Scan for the cell matching the given text and deliver its [X, Y] coordinate at center. 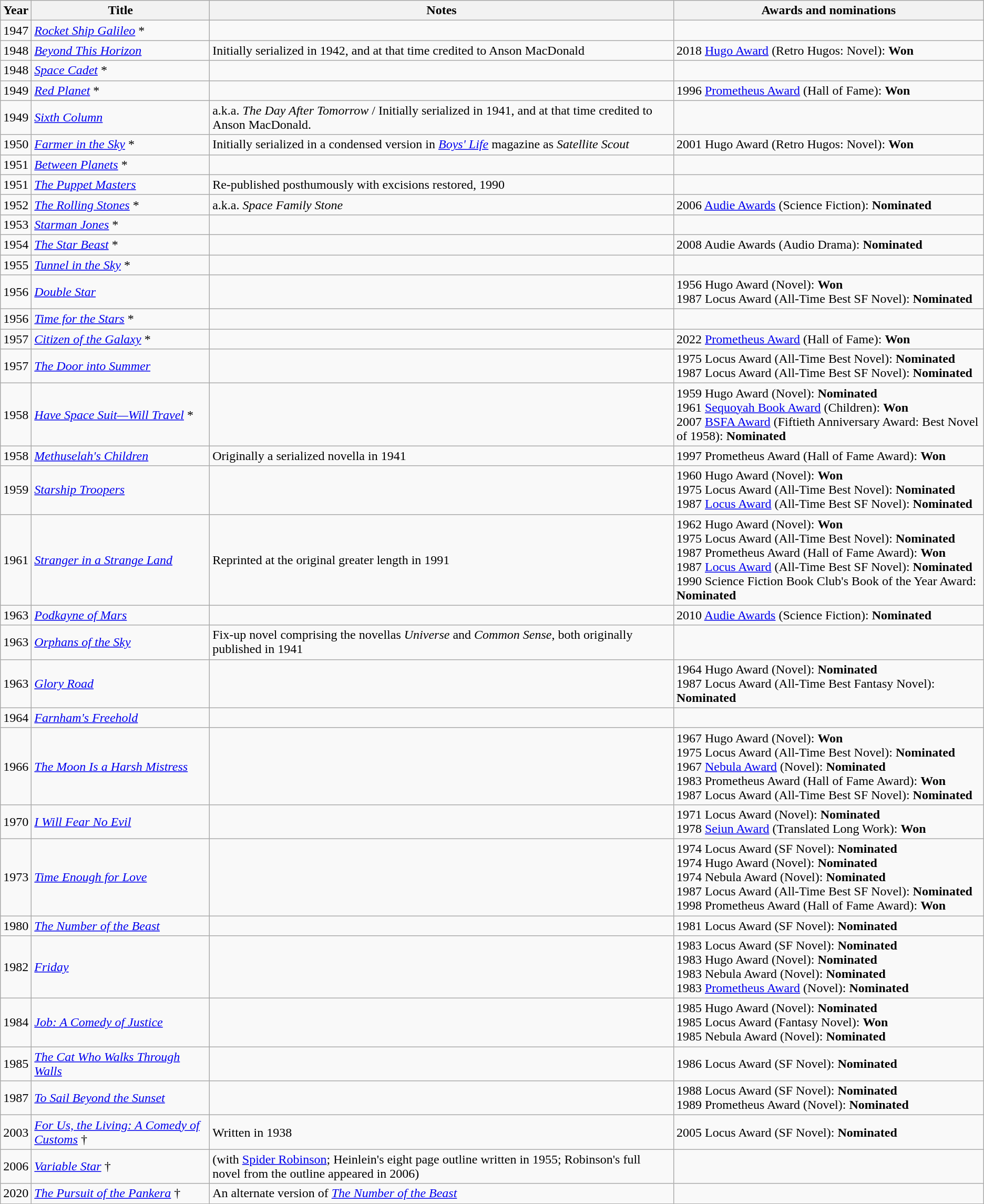
1947 [16, 30]
1980 [16, 926]
1983 Locus Award (SF Novel): Nominated1983 Hugo Award (Novel): Nominated1983 Nebula Award (Novel): Nominated1983 Prometheus Award (Novel): Nominated [828, 967]
For Us, the Living: A Comedy of Customs † [121, 1132]
2001 Hugo Award (Retro Hugos: Novel): Won [828, 145]
2010 Audie Awards (Science Fiction): Nominated [828, 615]
Re-published posthumously with excisions restored, 1990 [442, 185]
To Sail Beyond the Sunset [121, 1098]
1952 [16, 205]
The Moon Is a Harsh Mistress [121, 766]
Methuselah's Children [121, 456]
2003 [16, 1132]
1960 Hugo Award (Novel): Won1975 Locus Award (All-Time Best Novel): Nominated1987 Locus Award (All-Time Best SF Novel): Nominated [828, 490]
Starman Jones * [121, 225]
Have Space Suit—Will Travel * [121, 414]
Red Planet * [121, 90]
2020 [16, 1193]
2008 Audie Awards (Audio Drama): Nominated [828, 244]
1964 [16, 718]
1970 [16, 821]
Starship Troopers [121, 490]
Written in 1938 [442, 1132]
Between Planets * [121, 165]
Reprinted at the original greater length in 1991 [442, 559]
1981 Locus Award (SF Novel): Nominated [828, 926]
Glory Road [121, 683]
Variable Star † [121, 1166]
2018 Hugo Award (Retro Hugos: Novel): Won [828, 50]
Double Star [121, 292]
1956 Hugo Award (Novel): Won1987 Locus Award (All-Time Best SF Novel): Nominated [828, 292]
2006 [16, 1166]
Initially serialized in 1942, and at that time credited to Anson MacDonald [442, 50]
Friday [121, 967]
Tunnel in the Sky * [121, 264]
1973 [16, 877]
1996 Prometheus Award (Hall of Fame): Won [828, 90]
1964 Hugo Award (Novel): Nominated1987 Locus Award (All-Time Best Fantasy Novel): Nominated [828, 683]
The Cat Who Walks Through Walls [121, 1064]
Farmer in the Sky * [121, 145]
1986 Locus Award (SF Novel): Nominated [828, 1064]
1950 [16, 145]
Job: A Comedy of Justice [121, 1023]
1966 [16, 766]
1959 [16, 490]
2006 Audie Awards (Science Fiction): Nominated [828, 205]
a.k.a. Space Family Stone [442, 205]
Initially serialized in a condensed version in Boys' Life magazine as Satellite Scout [442, 145]
1959 Hugo Award (Novel): Nominated1961 Sequoyah Book Award (Children): Won2007 BSFA Award (Fiftieth Anniversary Award: Best Novel of 1958): Nominated [828, 414]
Awards and nominations [828, 11]
1982 [16, 967]
Time Enough for Love [121, 877]
2022 Prometheus Award (Hall of Fame): Won [828, 339]
1955 [16, 264]
The Star Beast * [121, 244]
1975 Locus Award (All-Time Best Novel): Nominated1987 Locus Award (All-Time Best SF Novel): Nominated [828, 366]
Notes [442, 11]
Farnham's Freehold [121, 718]
1954 [16, 244]
1987 [16, 1098]
Title [121, 11]
1985 [16, 1064]
Space Cadet * [121, 70]
I Will Fear No Evil [121, 821]
Originally a serialized novella in 1941 [442, 456]
1971 Locus Award (Novel): Nominated1978 Seiun Award (Translated Long Work): Won [828, 821]
1961 [16, 559]
1997 Prometheus Award (Hall of Fame Award): Won [828, 456]
The Door into Summer [121, 366]
1988 Locus Award (SF Novel): Nominated1989 Prometheus Award (Novel): Nominated [828, 1098]
Orphans of the Sky [121, 642]
Year [16, 11]
An alternate version of The Number of the Beast [442, 1193]
(with Spider Robinson; Heinlein's eight page outline written in 1955; Robinson's full novel from the outline appeared in 2006) [442, 1166]
Stranger in a Strange Land [121, 559]
Beyond This Horizon [121, 50]
1985 Hugo Award (Novel): Nominated1985 Locus Award (Fantasy Novel): Won1985 Nebula Award (Novel): Nominated [828, 1023]
2005 Locus Award (SF Novel): Nominated [828, 1132]
The Number of the Beast [121, 926]
a.k.a. The Day After Tomorrow / Initially serialized in 1941, and at that time credited to Anson MacDonald. [442, 118]
1953 [16, 225]
Citizen of the Galaxy * [121, 339]
Sixth Column [121, 118]
The Puppet Masters [121, 185]
Rocket Ship Galileo * [121, 30]
The Rolling Stones * [121, 205]
Time for the Stars * [121, 319]
Podkayne of Mars [121, 615]
Fix-up novel comprising the novellas Universe and Common Sense, both originally published in 1941 [442, 642]
1984 [16, 1023]
The Pursuit of the Pankera † [121, 1193]
